Scan for the cell matching the given text and deliver its (x, y) coordinate at center. 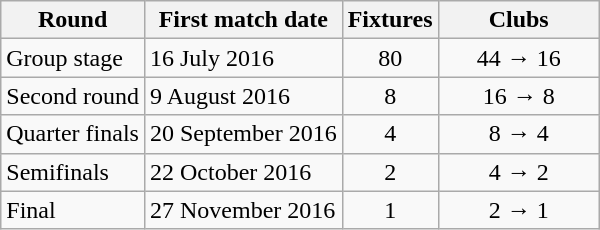
16 → 8 (518, 96)
8 → 4 (518, 134)
16 July 2016 (243, 58)
2 → 1 (518, 210)
20 September 2016 (243, 134)
80 (390, 58)
Group stage (73, 58)
27 November 2016 (243, 210)
Final (73, 210)
Semifinals (73, 172)
4 → 2 (518, 172)
Clubs (518, 20)
Round (73, 20)
Quarter finals (73, 134)
44 → 16 (518, 58)
22 October 2016 (243, 172)
First match date (243, 20)
8 (390, 96)
1 (390, 210)
Fixtures (390, 20)
9 August 2016 (243, 96)
Second round (73, 96)
2 (390, 172)
4 (390, 134)
